Output the (x, y) coordinate of the center of the cell containing the given text.  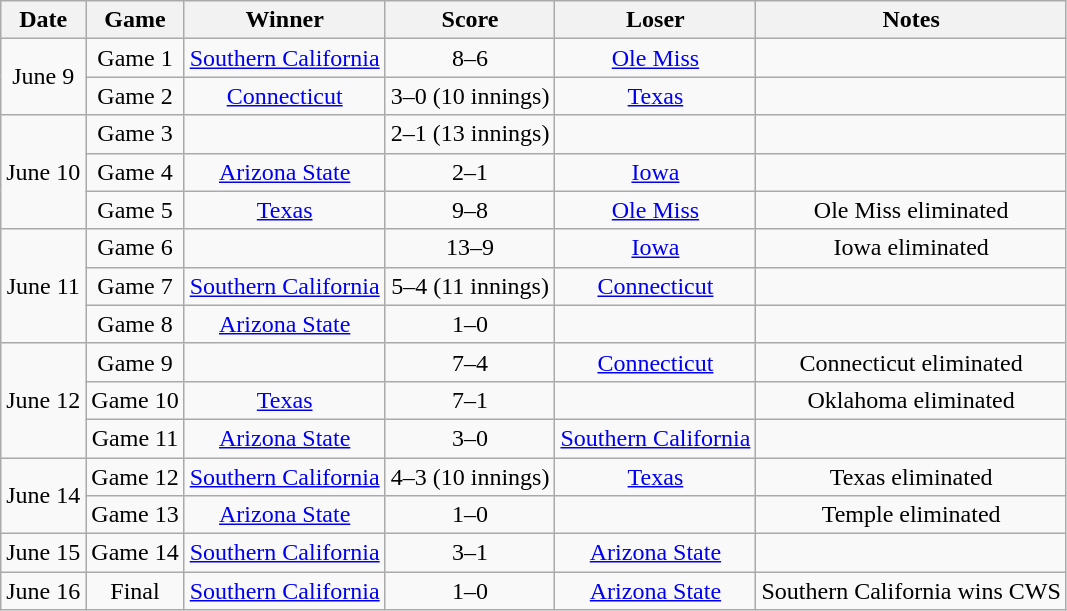
Game 12 (135, 477)
June 15 (44, 553)
Game 3 (135, 134)
5–4 (11 innings) (470, 286)
7–1 (470, 400)
Game 9 (135, 362)
Game 6 (135, 248)
7–4 (470, 362)
8–6 (470, 58)
Notes (911, 20)
Final (135, 591)
June 12 (44, 400)
9–8 (470, 210)
Game 7 (135, 286)
2–1 (470, 172)
4–3 (10 innings) (470, 477)
June 10 (44, 172)
Game 1 (135, 58)
2–1 (13 innings) (470, 134)
Winner (284, 20)
Oklahoma eliminated (911, 400)
June 14 (44, 496)
3–1 (470, 553)
Temple eliminated (911, 515)
Loser (656, 20)
Game 13 (135, 515)
Game 14 (135, 553)
Connecticut eliminated (911, 362)
13–9 (470, 248)
June 16 (44, 591)
Game (135, 20)
Score (470, 20)
June 9 (44, 77)
Game 5 (135, 210)
Southern California wins CWS (911, 591)
Texas eliminated (911, 477)
Game 10 (135, 400)
Game 2 (135, 96)
Game 8 (135, 324)
Game 11 (135, 438)
3–0 (10 innings) (470, 96)
Game 4 (135, 172)
Ole Miss eliminated (911, 210)
Date (44, 20)
Iowa eliminated (911, 248)
3–0 (470, 438)
June 11 (44, 286)
